Extract the (x, y) coordinate from the center of the cell holding the provided text.  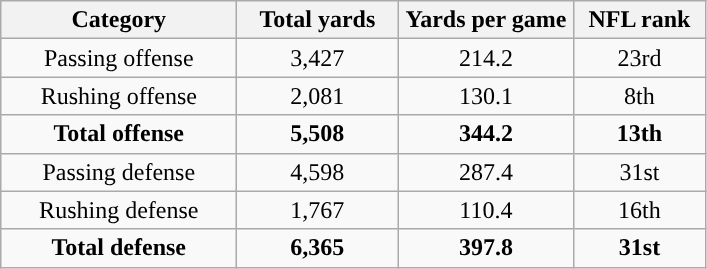
Passing offense (119, 58)
397.8 (486, 248)
4,598 (318, 172)
1,767 (318, 210)
Rushing offense (119, 96)
Total yards (318, 20)
Total offense (119, 134)
Yards per game (486, 20)
344.2 (486, 134)
287.4 (486, 172)
130.1 (486, 96)
Rushing defense (119, 210)
6,365 (318, 248)
110.4 (486, 210)
Total defense (119, 248)
214.2 (486, 58)
2,081 (318, 96)
13th (640, 134)
3,427 (318, 58)
5,508 (318, 134)
16th (640, 210)
Category (119, 20)
Passing defense (119, 172)
8th (640, 96)
23rd (640, 58)
NFL rank (640, 20)
